Capture the cell that displays the provided text and extract its (X, Y) central coordinate. 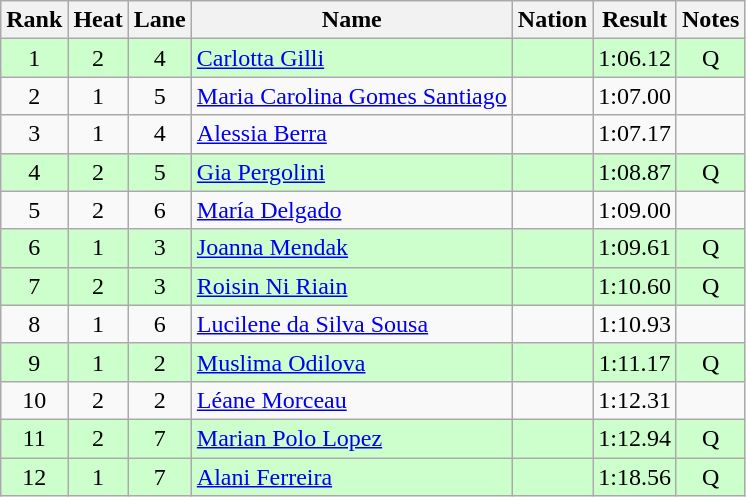
8 (34, 324)
Carlotta Gilli (352, 58)
9 (34, 362)
María Delgado (352, 210)
Roisin Ni Riain (352, 286)
Alani Ferreira (352, 477)
1:11.17 (635, 362)
Lucilene da Silva Sousa (352, 324)
1:18.56 (635, 477)
Gia Pergolini (352, 172)
Nation (552, 20)
11 (34, 438)
1:12.94 (635, 438)
1:08.87 (635, 172)
1:07.00 (635, 96)
Alessia Berra (352, 134)
Rank (34, 20)
1:10.93 (635, 324)
Lane (160, 20)
1:12.31 (635, 400)
Marian Polo Lopez (352, 438)
Léane Morceau (352, 400)
Maria Carolina Gomes Santiago (352, 96)
Notes (710, 20)
1:09.61 (635, 248)
Name (352, 20)
Result (635, 20)
1:07.17 (635, 134)
Heat (98, 20)
Muslima Odilova (352, 362)
10 (34, 400)
1:09.00 (635, 210)
12 (34, 477)
Joanna Mendak (352, 248)
1:06.12 (635, 58)
1:10.60 (635, 286)
